Return the [x, y] coordinate for the center point of the cell that contains the specified text.  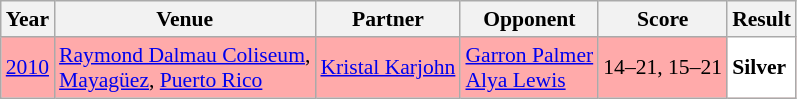
Result [762, 19]
Garron Palmer Alya Lewis [529, 68]
Year [28, 19]
Silver [762, 68]
Score [662, 19]
2010 [28, 68]
Opponent [529, 19]
Venue [184, 19]
Raymond Dalmau Coliseum,Mayagüez, Puerto Rico [184, 68]
14–21, 15–21 [662, 68]
Partner [388, 19]
Kristal Karjohn [388, 68]
